Return the [X, Y] coordinate for the center point of the cell that contains the specified text.  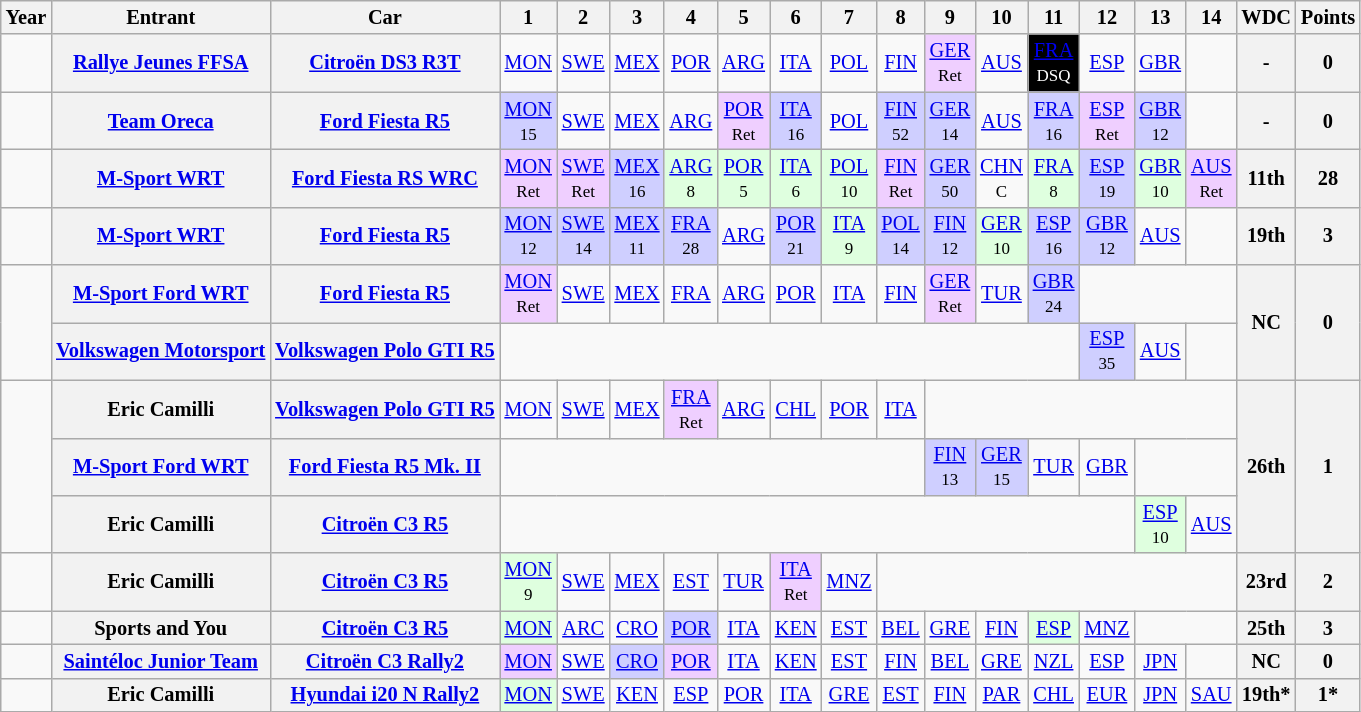
POR21 [796, 236]
28 [1328, 178]
FRADSQ [1054, 63]
Saintéloc Junior Team [160, 661]
Citroën DS3 R3T [384, 63]
Rallye Jeunes FFSA [160, 63]
ESPRet [1106, 121]
POR5 [744, 178]
4 [690, 17]
FIN52 [900, 121]
MEX11 [636, 236]
Year [26, 17]
FRA8 [1054, 178]
ESP19 [1106, 178]
25th [1266, 628]
PAR [1002, 695]
Team Oreca [160, 121]
Car [384, 17]
GBR24 [1054, 294]
GER10 [1002, 236]
MEX16 [636, 178]
CHNC [1002, 178]
Citroën C3 Rally2 [384, 661]
Ford Fiesta R5 Mk. II [384, 467]
MON9 [528, 582]
11 [1054, 17]
14 [1211, 17]
ITARet [796, 582]
23rd [1266, 582]
MON15 [528, 121]
FRA28 [690, 236]
GER50 [950, 178]
FRA16 [1054, 121]
WDC [1266, 17]
5 [744, 17]
6 [796, 17]
1* [1328, 695]
SWERet [584, 178]
PORRet [744, 121]
FIN13 [950, 467]
FINRet [900, 178]
FIN12 [950, 236]
FRA [690, 294]
SWE14 [584, 236]
GBR10 [1160, 178]
11th [1266, 178]
ITA9 [848, 236]
AUSRet [1211, 178]
ITA6 [796, 178]
Hyundai i20 N Rally2 [384, 695]
19th* [1266, 695]
ESP16 [1054, 236]
Volkswagen Motorsport [160, 351]
12 [1106, 17]
Points [1328, 17]
8 [900, 17]
GER15 [1002, 467]
POL14 [900, 236]
7 [848, 17]
26th [1266, 466]
19th [1266, 236]
GER14 [950, 121]
ARG8 [690, 178]
FRARet [690, 409]
9 [950, 17]
NZL [1054, 661]
ESP35 [1106, 351]
MON12 [528, 236]
POL10 [848, 178]
Entrant [160, 17]
10 [1002, 17]
Ford Fiesta RS WRC [384, 178]
ESP10 [1160, 524]
ARC [584, 628]
EUR [1106, 695]
Sports and You [160, 628]
ITA16 [796, 121]
13 [1160, 17]
SAU [1211, 695]
